For the text-containing cell, return its midpoint in [x, y] coordinate format. 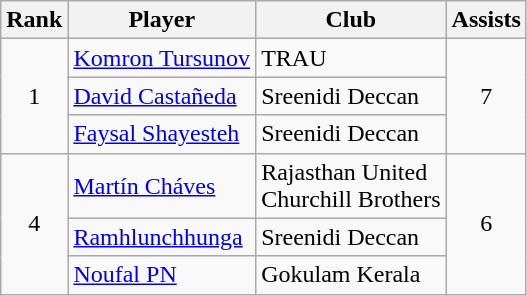
David Castañeda [162, 96]
Komron Tursunov [162, 58]
Club [351, 20]
Faysal Shayesteh [162, 134]
TRAU [351, 58]
Gokulam Kerala [351, 275]
Assists [486, 20]
Player [162, 20]
4 [34, 224]
Rank [34, 20]
7 [486, 96]
Rajasthan United Churchill Brothers [351, 186]
Martín Cháves [162, 186]
6 [486, 224]
Ramhlunchhunga [162, 237]
Noufal PN [162, 275]
1 [34, 96]
